Find where the given text appears and provide that cell's center as (X, Y) coordinate. 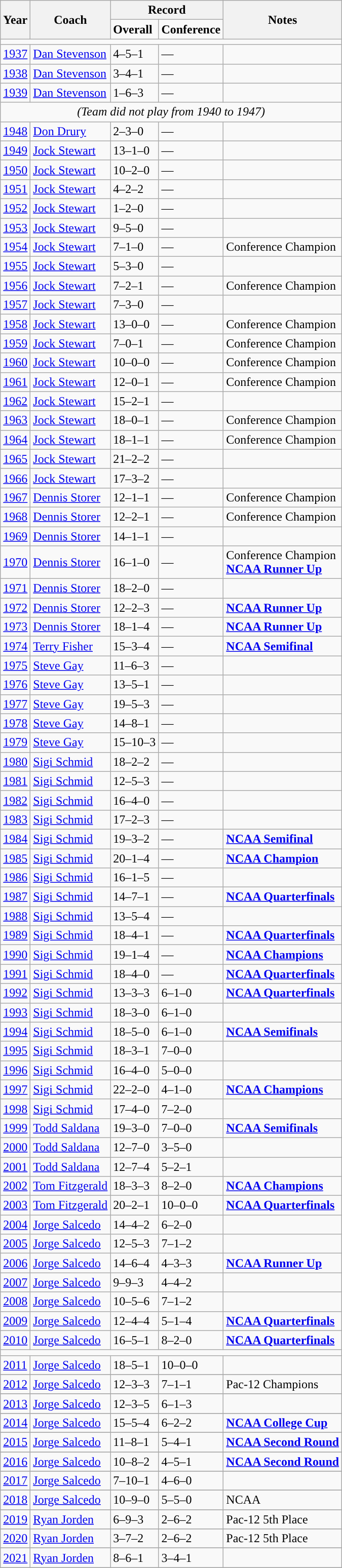
6–2–2 (191, 1423)
9–9–3 (135, 1282)
1962 (15, 401)
1991 (15, 974)
1952 (15, 208)
1988 (15, 916)
12–3–3 (135, 1384)
1975 (15, 665)
1979 (15, 742)
1997 (15, 1089)
2014 (15, 1423)
3–7–2 (135, 1539)
1955 (15, 266)
1963 (15, 420)
1951 (15, 189)
2006 (15, 1263)
1938 (15, 73)
1981 (15, 781)
18–2–0 (135, 589)
7–0–1 (135, 343)
13–1–0 (135, 150)
7–2–1 (135, 286)
NCAA (283, 1500)
1950 (15, 170)
18–1–4 (135, 627)
1977 (15, 704)
1–6–3 (135, 93)
1964 (15, 440)
6–1–3 (191, 1403)
8–6–1 (135, 1558)
4–2–2 (135, 189)
1973 (15, 627)
2020 (15, 1539)
7–3–0 (135, 305)
1989 (15, 935)
2021 (15, 1558)
NCAA Champion (283, 858)
5–3–0 (135, 266)
1986 (15, 878)
1956 (15, 286)
1961 (15, 382)
18–5–1 (135, 1365)
2018 (15, 1500)
1993 (15, 1012)
15–2–1 (135, 401)
1957 (15, 305)
6–2–0 (191, 1225)
15–3–4 (135, 646)
19–3–0 (135, 1128)
12–3–5 (135, 1403)
18–3–1 (135, 1051)
1970 (15, 562)
5–0–0 (191, 1070)
12–2–3 (135, 608)
2005 (15, 1244)
1974 (15, 646)
2012 (15, 1384)
1996 (15, 1070)
4–6–0 (191, 1481)
14–4–2 (135, 1225)
2011 (15, 1365)
14–1–1 (135, 536)
2001 (15, 1166)
2010 (15, 1340)
18–5–0 (135, 1032)
7–2–0 (191, 1109)
1968 (15, 517)
1949 (15, 150)
(Team did not play from 1940 to 1947) (171, 112)
12–4–4 (135, 1321)
1978 (15, 723)
2015 (15, 1442)
1984 (15, 839)
4–3–3 (191, 1263)
1965 (15, 459)
1980 (15, 762)
4–4–2 (191, 1282)
4–1–0 (191, 1089)
12–1–1 (135, 497)
21–2–2 (135, 459)
15–10–3 (135, 742)
22–2–0 (135, 1089)
1954 (15, 247)
Overall (135, 29)
13–5–4 (135, 916)
1990 (15, 955)
13–3–3 (135, 993)
12–2–1 (135, 517)
2009 (15, 1321)
1966 (15, 478)
1995 (15, 1051)
2000 (15, 1147)
5–2–1 (191, 1166)
18–1–1 (135, 440)
1959 (15, 343)
1953 (15, 227)
2002 (15, 1186)
1976 (15, 685)
13–0–0 (135, 324)
18–4–0 (135, 974)
12–7–0 (135, 1147)
Conference ChampionNCAA Runner Up (283, 562)
1969 (15, 536)
2003 (15, 1205)
2008 (15, 1302)
2019 (15, 1519)
2–3–0 (135, 131)
1994 (15, 1032)
10–8–2 (135, 1461)
15–5–4 (135, 1423)
7–1–0 (135, 247)
Terry Fisher (70, 646)
1972 (15, 608)
Don Drury (70, 131)
7–10–1 (135, 1481)
14–8–1 (135, 723)
11–6–3 (135, 665)
16–5–1 (135, 1340)
14–7–1 (135, 897)
1983 (15, 819)
5–4–1 (191, 1442)
2016 (15, 1461)
10–9–0 (135, 1500)
18–2–2 (135, 762)
18–3–0 (135, 1012)
NCAA College Cup (283, 1423)
1987 (15, 897)
1971 (15, 589)
1958 (15, 324)
10–5–6 (135, 1302)
1998 (15, 1109)
6–9–3 (135, 1519)
Coach (70, 20)
17–3–2 (135, 478)
1999 (15, 1128)
19–5–3 (135, 704)
12–7–4 (135, 1166)
Notes (283, 20)
20–1–4 (135, 858)
17–4–0 (135, 1109)
18–4–1 (135, 935)
1–2–0 (135, 208)
17–2–3 (135, 819)
1948 (15, 131)
19–1–4 (135, 955)
11–8–1 (135, 1442)
13–5–1 (135, 685)
9–5–0 (135, 227)
2013 (15, 1403)
Conference (191, 29)
16–1–0 (135, 562)
20–2–1 (135, 1205)
1985 (15, 858)
Year (15, 20)
1967 (15, 497)
2017 (15, 1481)
3–5–0 (191, 1147)
1960 (15, 363)
5–5–0 (191, 1500)
Pac-12 Champions (283, 1384)
Record (167, 10)
19–3–2 (135, 839)
2004 (15, 1225)
12–0–1 (135, 382)
1939 (15, 93)
1937 (15, 54)
5–1–4 (191, 1321)
16–1–5 (135, 878)
1992 (15, 993)
18–0–1 (135, 420)
14–6–4 (135, 1263)
2007 (15, 1282)
7–1–1 (191, 1384)
1982 (15, 800)
18–3–3 (135, 1186)
10–2–0 (135, 170)
